Identify which cell holds the provided text, then report its (x, y) central coordinate. 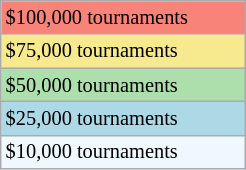
$75,000 tournaments (124, 51)
$10,000 tournaments (124, 152)
$100,000 tournaments (124, 17)
$25,000 tournaments (124, 118)
$50,000 tournaments (124, 85)
